Pinpoint the cell where the given text exists, returning its [x, y] midpoint coordinate. 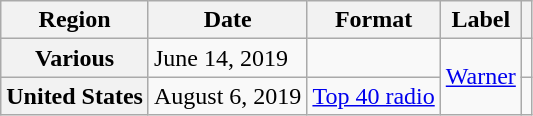
Label [480, 20]
Warner [480, 77]
Top 40 radio [374, 96]
August 6, 2019 [227, 96]
June 14, 2019 [227, 58]
Various [75, 58]
Date [227, 20]
United States [75, 96]
Format [374, 20]
Region [75, 20]
